Pinpoint the cell where the given text exists, returning its [X, Y] midpoint coordinate. 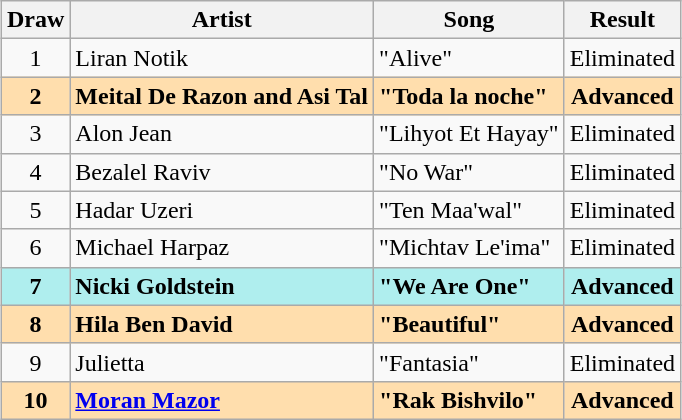
8 [35, 324]
1 [35, 58]
"Lihyot Et Hayay" [470, 134]
4 [35, 172]
"We Are One" [470, 286]
"Beautiful" [470, 324]
3 [35, 134]
Hila Ben David [222, 324]
"Toda la noche" [470, 96]
Liran Notik [222, 58]
2 [35, 96]
Moran Mazor [222, 400]
"Fantasia" [470, 362]
Julietta [222, 362]
Hadar Uzeri [222, 210]
9 [35, 362]
Michael Harpaz [222, 248]
"Ten Maa'wal" [470, 210]
Bezalel Raviv [222, 172]
6 [35, 248]
5 [35, 210]
Result [622, 20]
7 [35, 286]
"Alive" [470, 58]
Artist [222, 20]
"Rak Bishvilo" [470, 400]
Draw [35, 20]
"No War" [470, 172]
Alon Jean [222, 134]
"Michtav Le'ima" [470, 248]
Song [470, 20]
Meital De Razon and Asi Tal [222, 96]
Nicki Goldstein [222, 286]
10 [35, 400]
